Search for the cell housing the specified text and yield its (X, Y) center coordinate. 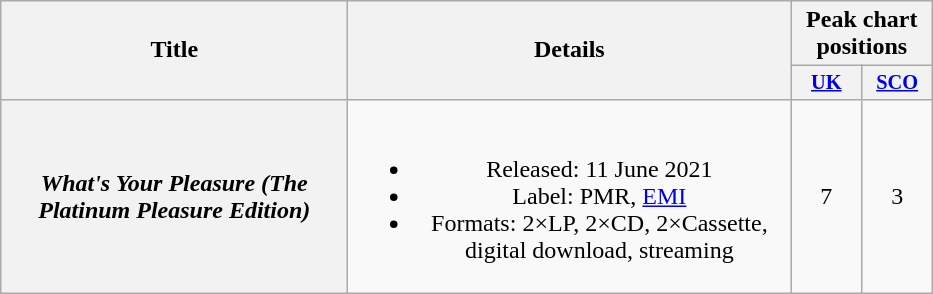
Title (174, 50)
7 (826, 196)
3 (898, 196)
Peak chart positions (862, 34)
SCO (898, 83)
UK (826, 83)
Released: 11 June 2021Label: PMR, EMIFormats: 2×LP, 2×CD, 2×Cassette, digital download, streaming (570, 196)
What's Your Pleasure (The Platinum Pleasure Edition) (174, 196)
Details (570, 50)
